From the cell containing the given text, extract its center point as (x, y) coordinate. 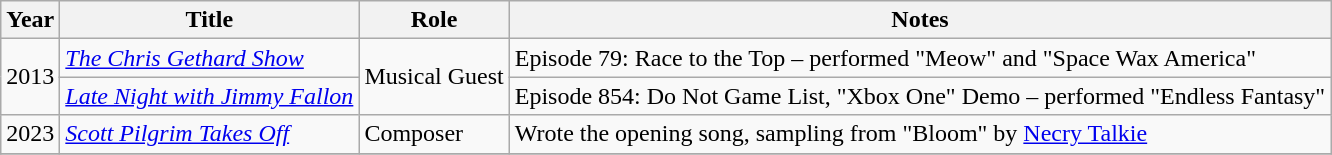
Year (30, 20)
Role (434, 20)
Composer (434, 134)
Notes (920, 20)
Title (210, 20)
Wrote the opening song, sampling from "Bloom" by Necry Talkie (920, 134)
2013 (30, 77)
Late Night with Jimmy Fallon (210, 96)
2023 (30, 134)
Episode 854: Do Not Game List, "Xbox One" Demo – performed "Endless Fantasy" (920, 96)
Episode 79: Race to the Top – performed "Meow" and "Space Wax America" (920, 58)
The Chris Gethard Show (210, 58)
Musical Guest (434, 77)
Scott Pilgrim Takes Off (210, 134)
